Determine the [x, y] coordinate at the center of the cell enclosing the given text.  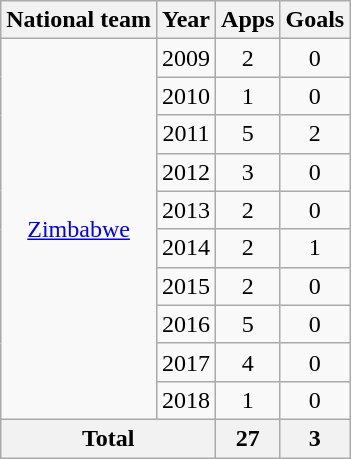
27 [248, 438]
4 [248, 362]
2012 [186, 172]
2018 [186, 400]
Goals [315, 20]
National team [79, 20]
Apps [248, 20]
2014 [186, 248]
2010 [186, 96]
2015 [186, 286]
Total [108, 438]
2013 [186, 210]
2011 [186, 134]
2009 [186, 58]
Year [186, 20]
Zimbabwe [79, 230]
2017 [186, 362]
2016 [186, 324]
